Identify which cell holds the provided text, then report its (x, y) central coordinate. 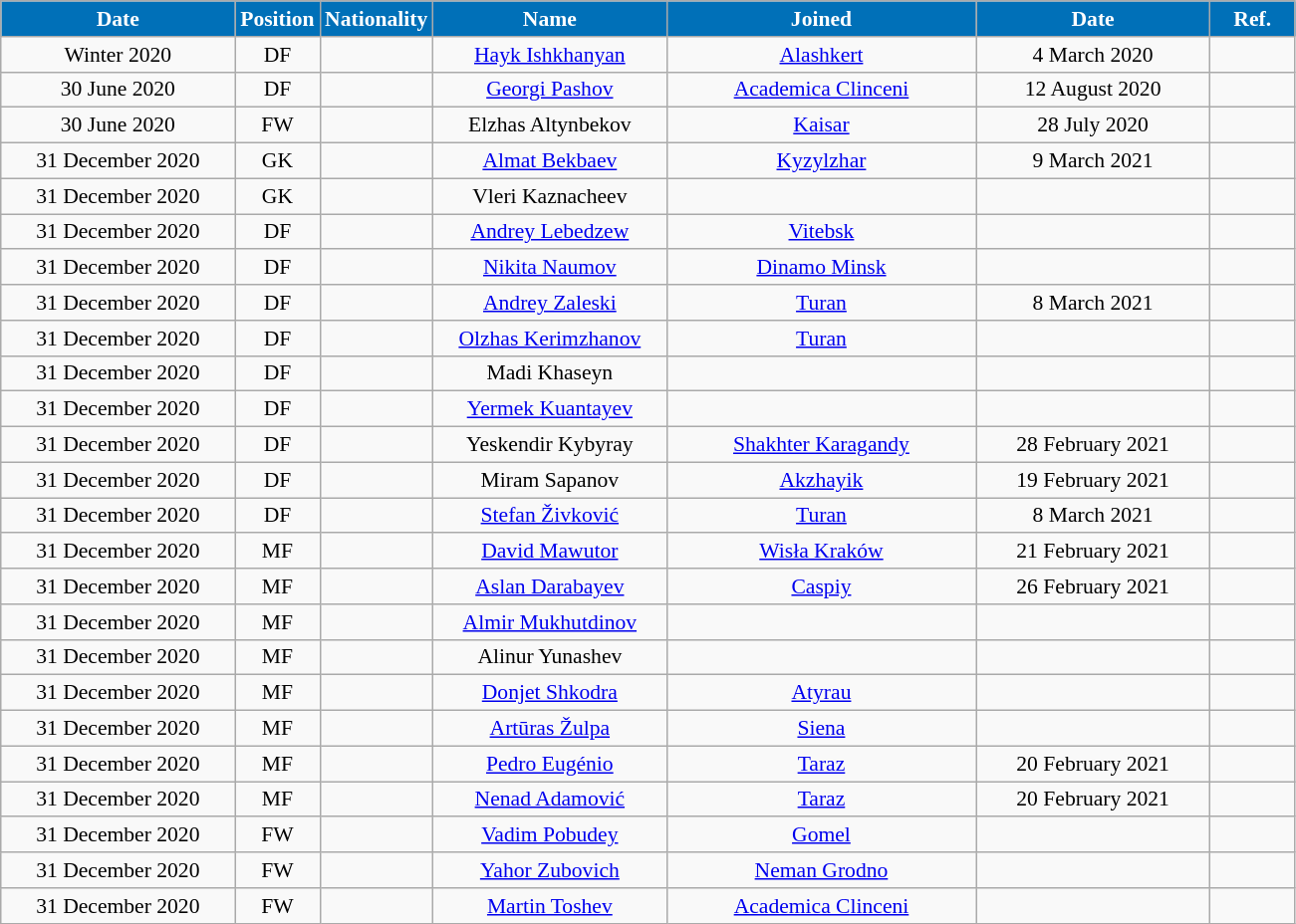
Vadim Pobudey (550, 835)
Nikita Naumov (550, 268)
Shakhter Karagandy (821, 445)
Vleri Kaznacheev (550, 196)
Kyzylzhar (821, 161)
Joined (821, 19)
Siena (821, 729)
Nenad Adamović (550, 800)
Akzhayik (821, 480)
Andrey Zaleski (550, 303)
Vitebsk (821, 232)
Winter 2020 (118, 55)
Wisła Kraków (821, 552)
Aslan Darabayev (550, 586)
Position (277, 19)
Artūras Žulpa (550, 729)
Alinur Yunashev (550, 657)
Atyrau (821, 693)
21 February 2021 (1094, 552)
Pedro Eugénio (550, 764)
Neman Grodno (821, 870)
26 February 2021 (1094, 586)
4 March 2020 (1094, 55)
Stefan Živković (550, 516)
Gomel (821, 835)
Yermek Kuantayev (550, 409)
Caspiy (821, 586)
28 July 2020 (1094, 125)
Alashkert (821, 55)
12 August 2020 (1094, 90)
Olzhas Kerimzhanov (550, 339)
Madi Khaseyn (550, 373)
Elzhas Altynbekov (550, 125)
David Mawutor (550, 552)
Miram Sapanov (550, 480)
Nationality (377, 19)
Georgi Pashov (550, 90)
Dinamo Minsk (821, 268)
Almir Mukhutdinov (550, 622)
Yeskendir Kybyray (550, 445)
Yahor Zubovich (550, 870)
Hayk Ishkhanyan (550, 55)
Ref. (1253, 19)
Andrey Lebedzew (550, 232)
19 February 2021 (1094, 480)
28 February 2021 (1094, 445)
9 March 2021 (1094, 161)
Martin Toshev (550, 906)
Almat Bekbaev (550, 161)
Kaisar (821, 125)
Name (550, 19)
Donjet Shkodra (550, 693)
